Search for the cell housing the specified text and yield its [x, y] center coordinate. 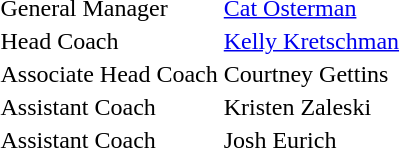
Kristen Zaleski [311, 107]
Kelly Kretschman [311, 41]
Courtney Gettins [311, 74]
